Extract the (X, Y) coordinate from the center of the cell holding the provided text.  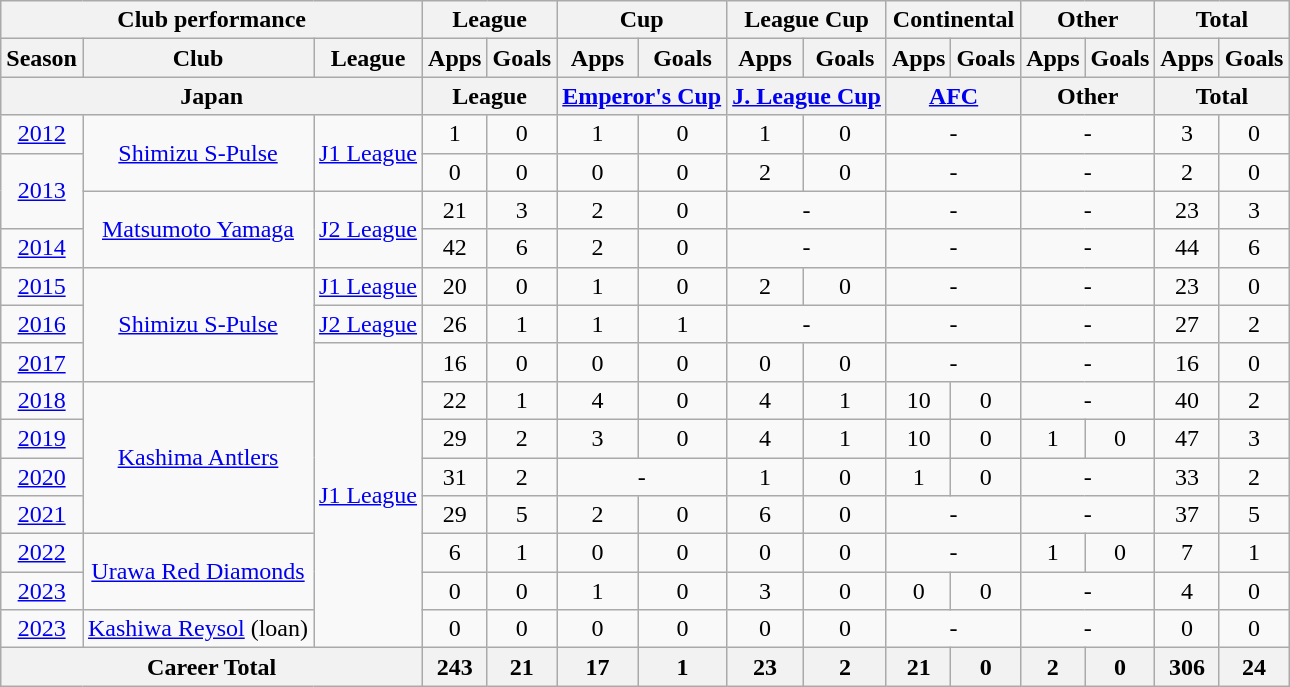
2016 (42, 324)
2017 (42, 362)
Kashiwa Reysol (loan) (198, 629)
Cup (642, 20)
2013 (42, 191)
2015 (42, 286)
47 (1187, 438)
2012 (42, 134)
7 (1187, 553)
Club (198, 58)
33 (1187, 477)
2018 (42, 400)
31 (455, 477)
Career Total (212, 667)
17 (598, 667)
306 (1187, 667)
AFC (953, 96)
26 (455, 324)
37 (1187, 515)
Japan (212, 96)
2014 (42, 248)
2019 (42, 438)
Season (42, 58)
22 (455, 400)
Emperor's Cup (642, 96)
Urawa Red Diamonds (198, 572)
27 (1187, 324)
40 (1187, 400)
Kashima Antlers (198, 457)
24 (1254, 667)
2020 (42, 477)
Matsumoto Yamaga (198, 229)
J. League Cup (807, 96)
2021 (42, 515)
Club performance (212, 20)
20 (455, 286)
42 (455, 248)
League Cup (807, 20)
2022 (42, 553)
243 (455, 667)
44 (1187, 248)
Continental (953, 20)
